Output the [x, y] coordinate of the center of the cell containing the given text.  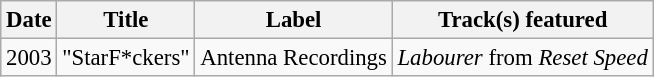
Antenna Recordings [294, 58]
Labourer from Reset Speed [522, 58]
Title [126, 20]
Date [29, 20]
Label [294, 20]
Track(s) featured [522, 20]
2003 [29, 58]
"StarF*ckers" [126, 58]
